Identify which cell holds the provided text, then report its (x, y) central coordinate. 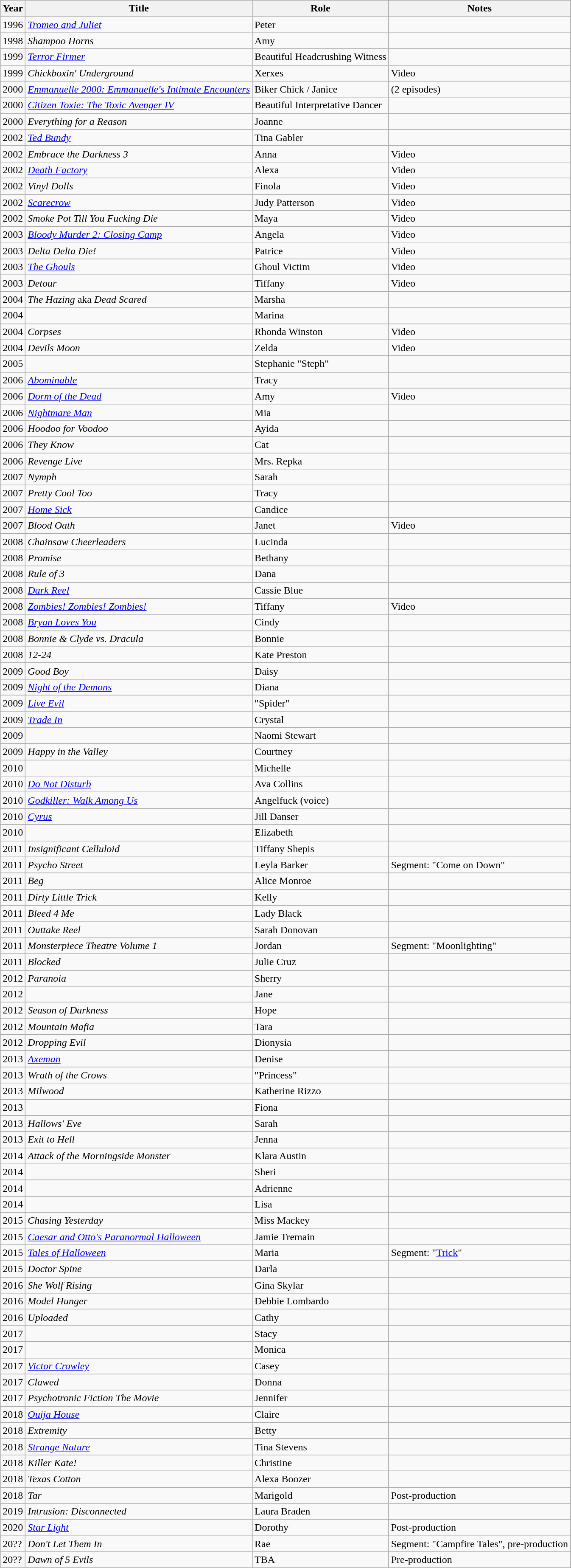
Bryan Loves You (139, 622)
Betty (321, 1430)
Tales of Halloween (139, 1253)
Doctor Spine (139, 1269)
Beautiful Headcrushing Witness (321, 57)
Dawn of 5 Evils (139, 1560)
Denise (321, 1059)
Patrice (321, 251)
Klara Austin (321, 1156)
Season of Darkness (139, 1011)
Sarah Donovan (321, 929)
Kelly (321, 897)
They Know (139, 445)
Ouija House (139, 1414)
Cassie Blue (321, 590)
Don't Let Them In (139, 1544)
1996 (13, 25)
Maria (321, 1253)
Beautiful Interpretative Dancer (321, 105)
Angelfuck (voice) (321, 800)
Live Evil (139, 703)
Julie Cruz (321, 962)
Ava Collins (321, 784)
Home Sick (139, 510)
Monica (321, 1350)
Darla (321, 1269)
Jamie Tremain (321, 1237)
1998 (13, 41)
Outtake Reel (139, 929)
Killer Kate! (139, 1463)
She Wolf Rising (139, 1285)
Dorm of the Dead (139, 396)
Zelda (321, 348)
Notes (479, 8)
Psychotronic Fiction The Movie (139, 1398)
Shampoo Horns (139, 41)
Beg (139, 881)
Lady Black (321, 913)
Segment: "Trick" (479, 1253)
Exit to Hell (139, 1140)
Fiona (321, 1107)
The Hazing aka Dead Scared (139, 299)
Dark Reel (139, 590)
Elizabeth (321, 833)
Rae (321, 1544)
Dana (321, 574)
Tiffany Shepis (321, 849)
Citizen Toxie: The Toxic Avenger IV (139, 105)
Leyla Barker (321, 865)
Kate Preston (321, 655)
Promise (139, 558)
Chickboxin' Underground (139, 73)
Debbie Lombardo (321, 1301)
Naomi Stewart (321, 736)
Bloody Murder 2: Closing Camp (139, 235)
Miss Mackey (321, 1220)
Caesar and Otto's Paranormal Halloween (139, 1237)
Alexa (321, 170)
Chainsaw Cheerleaders (139, 542)
Godkiller: Walk Among Us (139, 800)
Blood Oath (139, 526)
"Spider" (321, 703)
Casey (321, 1366)
Lucinda (321, 542)
Bethany (321, 558)
Hope (321, 1011)
Lisa (321, 1204)
Segment: "Campfire Tales", pre-production (479, 1544)
Christine (321, 1463)
2005 (13, 364)
Texas Cotton (139, 1479)
Mia (321, 412)
Strange Nature (139, 1447)
Michelle (321, 768)
Tromeo and Juliet (139, 25)
Delta Delta Die! (139, 251)
Clawed (139, 1382)
Model Hunger (139, 1301)
Angela (321, 235)
TBA (321, 1560)
Cathy (321, 1317)
Bleed 4 Me (139, 913)
(2 episodes) (479, 89)
Milwood (139, 1091)
Jordan (321, 946)
Gina Skylar (321, 1285)
Title (139, 8)
Role (321, 8)
Stacy (321, 1334)
Judy Patterson (321, 203)
Do Not Disturb (139, 784)
Crystal (321, 720)
Death Factory (139, 170)
Monsterpiece Theatre Volume 1 (139, 946)
Good Boy (139, 671)
Pretty Cool Too (139, 493)
Marsha (321, 299)
Courtney (321, 752)
Diana (321, 687)
Mountain Mafia (139, 1027)
Uploaded (139, 1317)
Intrusion: Disconnected (139, 1512)
Peter (321, 25)
Anna (321, 154)
Sherry (321, 978)
Dropping Evil (139, 1043)
Smoke Pot Till You Fucking Die (139, 219)
Stephanie "Steph" (321, 364)
Blocked (139, 962)
Terror Firmer (139, 57)
Axeman (139, 1059)
Marina (321, 315)
Hallows' Eve (139, 1123)
Segment: "Moonlighting" (479, 946)
Biker Chick / Janice (321, 89)
Alexa Boozer (321, 1479)
Tar (139, 1495)
Katherine Rizzo (321, 1091)
Dorothy (321, 1528)
Abominable (139, 380)
Devils Moon (139, 348)
Detour (139, 283)
Hoodoo for Voodoo (139, 428)
Rhonda Winston (321, 332)
Chasing Yesterday (139, 1220)
Attack of the Morningside Monster (139, 1156)
Marigold (321, 1495)
Joanne (321, 121)
Pre-production (479, 1560)
Dirty Little Trick (139, 897)
Year (13, 8)
Janet (321, 526)
2019 (13, 1512)
Cindy (321, 622)
Rule of 3 (139, 574)
Ayida (321, 428)
Maya (321, 219)
Victor Crowley (139, 1366)
2020 (13, 1528)
Donna (321, 1382)
Star Light (139, 1528)
Dionysia (321, 1043)
Jenna (321, 1140)
12-24 (139, 655)
Scarecrow (139, 203)
Finola (321, 186)
Revenge Live (139, 461)
"Princess" (321, 1075)
Zombies! Zombies! Zombies! (139, 606)
Jane (321, 994)
Nightmare Man (139, 412)
Laura Braden (321, 1512)
Vinyl Dolls (139, 186)
Xerxes (321, 73)
Paranoia (139, 978)
Cyrus (139, 816)
Ghoul Victim (321, 267)
The Ghouls (139, 267)
Jennifer (321, 1398)
Tara (321, 1027)
Mrs. Repka (321, 461)
Everything for a Reason (139, 121)
Extremity (139, 1430)
Sheri (321, 1172)
Emmanuelle 2000: Emmanuelle's Intimate Encounters (139, 89)
Wrath of the Crows (139, 1075)
Claire (321, 1414)
Jill Danser (321, 816)
Candice (321, 510)
Tina Stevens (321, 1447)
Bonnie (321, 639)
Alice Monroe (321, 881)
Daisy (321, 671)
Insignificant Celluloid (139, 849)
Bonnie & Clyde vs. Dracula (139, 639)
Nymph (139, 477)
Psycho Street (139, 865)
Ted Bundy (139, 138)
Cat (321, 445)
Corpses (139, 332)
Happy in the Valley (139, 752)
Tina Gabler (321, 138)
Embrace the Darkness 3 (139, 154)
Adrienne (321, 1188)
Segment: "Come on Down" (479, 865)
Trade In (139, 720)
Night of the Demons (139, 687)
